Pinpoint the cell where the given text exists, returning its (X, Y) midpoint coordinate. 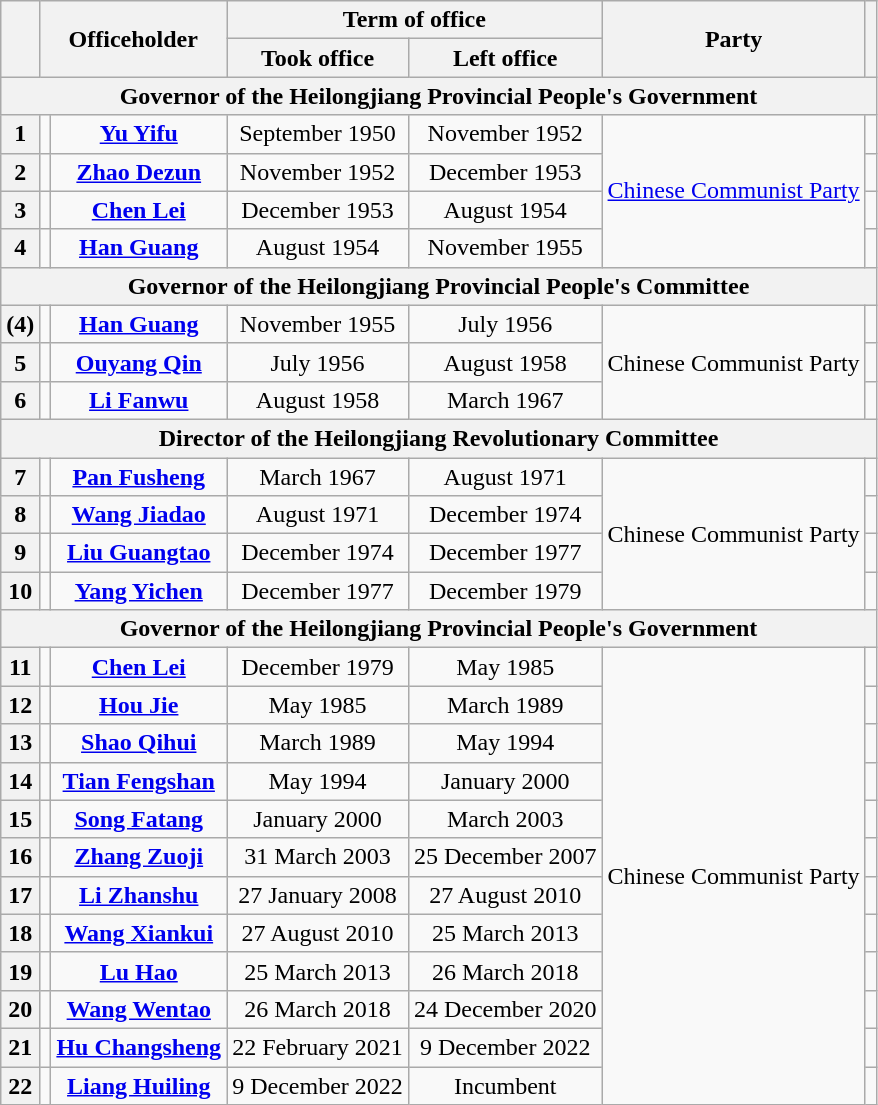
Party (734, 39)
21 (20, 1047)
Liu Guangtao (139, 553)
7 (20, 477)
9 (20, 553)
Hou Jie (139, 705)
10 (20, 591)
(4) (20, 324)
1 (20, 134)
Zhang Zuoji (139, 857)
25 December 2007 (505, 857)
Director of the Heilongjiang Revolutionary Committee (438, 438)
31 March 2003 (318, 857)
Pan Fusheng (139, 477)
18 (20, 933)
Left office (505, 58)
Shao Qihui (139, 743)
Wang Jiadao (139, 515)
Officeholder (134, 39)
17 (20, 895)
16 (20, 857)
19 (20, 971)
Governor of the Heilongjiang Provincial People's Committee (438, 286)
Lu Hao (139, 971)
13 (20, 743)
Wang Wentao (139, 1009)
Term of office (414, 20)
20 (20, 1009)
24 December 2020 (505, 1009)
Took office (318, 58)
March 2003 (505, 819)
Li Zhanshu (139, 895)
Zhao Dezun (139, 172)
3 (20, 210)
Song Fatang (139, 819)
September 1950 (318, 134)
22 February 2021 (318, 1047)
Hu Changsheng (139, 1047)
Incumbent (505, 1085)
Ouyang Qin (139, 362)
12 (20, 705)
5 (20, 362)
6 (20, 400)
15 (20, 819)
Liang Huiling (139, 1085)
8 (20, 515)
27 January 2008 (318, 895)
Tian Fengshan (139, 781)
11 (20, 667)
14 (20, 781)
22 (20, 1085)
4 (20, 248)
Li Fanwu (139, 400)
Yang Yichen (139, 591)
2 (20, 172)
Wang Xiankui (139, 933)
Yu Yifu (139, 134)
